Find where the given text appears and provide that cell's center as [x, y] coordinate. 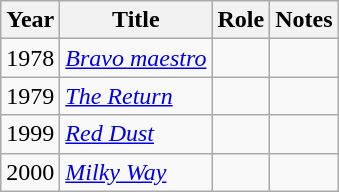
1979 [30, 96]
1978 [30, 58]
2000 [30, 172]
Notes [304, 20]
Title [136, 20]
Red Dust [136, 134]
Year [30, 20]
Role [241, 20]
The Return [136, 96]
1999 [30, 134]
Bravo maestro [136, 58]
Milky Way [136, 172]
